Return the [X, Y] coordinate for the center point of the cell that contains the specified text.  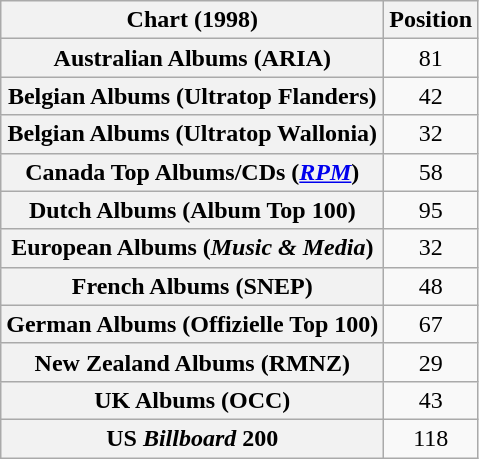
58 [431, 172]
US Billboard 200 [192, 438]
48 [431, 286]
Chart (1998) [192, 20]
81 [431, 58]
Belgian Albums (Ultratop Wallonia) [192, 134]
European Albums (Music & Media) [192, 248]
Canada Top Albums/CDs (RPM) [192, 172]
67 [431, 324]
42 [431, 96]
29 [431, 362]
118 [431, 438]
Position [431, 20]
UK Albums (OCC) [192, 400]
Dutch Albums (Album Top 100) [192, 210]
43 [431, 400]
95 [431, 210]
Australian Albums (ARIA) [192, 58]
French Albums (SNEP) [192, 286]
German Albums (Offizielle Top 100) [192, 324]
Belgian Albums (Ultratop Flanders) [192, 96]
New Zealand Albums (RMNZ) [192, 362]
